Search for the cell housing the specified text and yield its (X, Y) center coordinate. 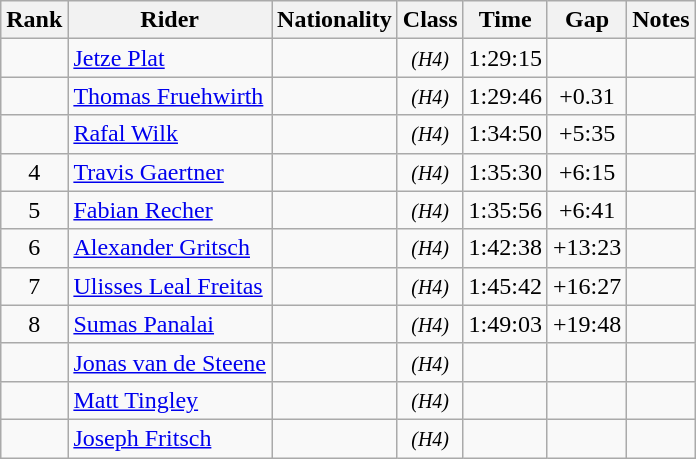
6 (34, 248)
Ulisses Leal Freitas (170, 286)
+5:35 (586, 134)
+16:27 (586, 286)
1:42:38 (505, 248)
1:34:50 (505, 134)
1:29:15 (505, 58)
Rider (170, 20)
1:45:42 (505, 286)
Nationality (335, 20)
Notes (661, 20)
Gap (586, 20)
+0.31 (586, 96)
Time (505, 20)
Jonas van de Steene (170, 362)
+19:48 (586, 324)
5 (34, 210)
Thomas Fruehwirth (170, 96)
Rank (34, 20)
Sumas Panalai (170, 324)
4 (34, 172)
Fabian Recher (170, 210)
1:35:56 (505, 210)
Rafal Wilk (170, 134)
Matt Tingley (170, 400)
+6:15 (586, 172)
+13:23 (586, 248)
8 (34, 324)
Class (430, 20)
Travis Gaertner (170, 172)
+6:41 (586, 210)
1:35:30 (505, 172)
Jetze Plat (170, 58)
Alexander Gritsch (170, 248)
1:29:46 (505, 96)
7 (34, 286)
1:49:03 (505, 324)
Joseph Fritsch (170, 438)
